Pinpoint the cell where the given text exists, returning its (X, Y) midpoint coordinate. 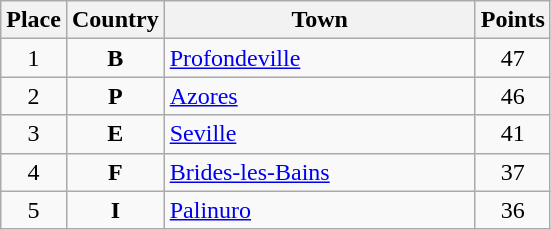
Place (34, 20)
Brides-les-Bains (320, 172)
2 (34, 96)
I (115, 210)
Profondeville (320, 58)
Country (115, 20)
B (115, 58)
37 (512, 172)
36 (512, 210)
Azores (320, 96)
4 (34, 172)
F (115, 172)
3 (34, 134)
47 (512, 58)
Points (512, 20)
41 (512, 134)
Palinuro (320, 210)
1 (34, 58)
5 (34, 210)
P (115, 96)
46 (512, 96)
Town (320, 20)
Seville (320, 134)
E (115, 134)
